Determine the [X, Y] coordinate at the center of the cell enclosing the given text.  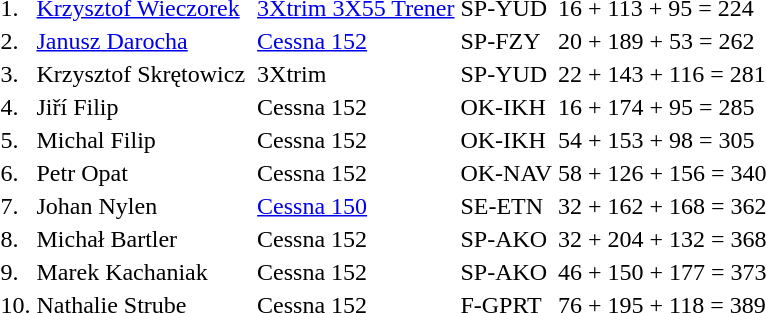
3Xtrim [356, 74]
Marek Kachaniak [141, 272]
Krzysztof Skrętowicz [141, 74]
OK-NAV [506, 173]
Petr Opat [141, 173]
SP-YUD [506, 74]
SP-FZY [506, 41]
SE-ETN [506, 206]
Jiří Filip [141, 107]
Michał Bartler [141, 239]
Cessna 150 [356, 206]
Johan Nylen [141, 206]
Janusz Darocha [141, 41]
Michal Filip [141, 140]
